Locate the cell with the specified text and output its (X, Y) center coordinate. 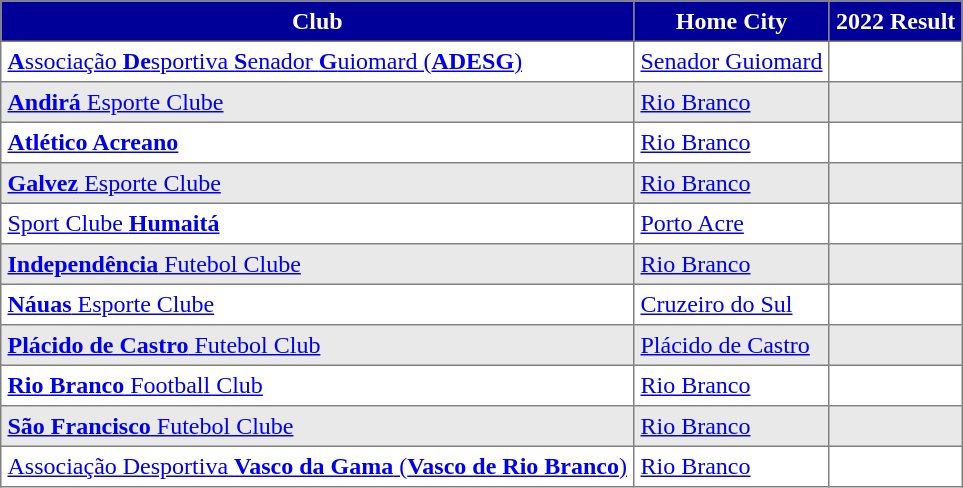
Náuas Esporte Clube (318, 304)
Atlético Acreano (318, 142)
Independência Futebol Clube (318, 264)
Home City (732, 21)
Senador Guiomard (732, 61)
2022 Result (896, 21)
Associação Desportiva Vasco da Gama (Vasco de Rio Branco) (318, 466)
Associação Desportiva Senador Guiomard (ADESG) (318, 61)
São Francisco Futebol Clube (318, 426)
Plácido de Castro Futebol Club (318, 345)
Plácido de Castro (732, 345)
Porto Acre (732, 223)
Andirá Esporte Clube (318, 102)
Rio Branco Football Club (318, 385)
Cruzeiro do Sul (732, 304)
Club (318, 21)
Galvez Esporte Clube (318, 183)
Sport Clube Humaitá (318, 223)
